Output the [X, Y] coordinate of the center of the cell containing the given text.  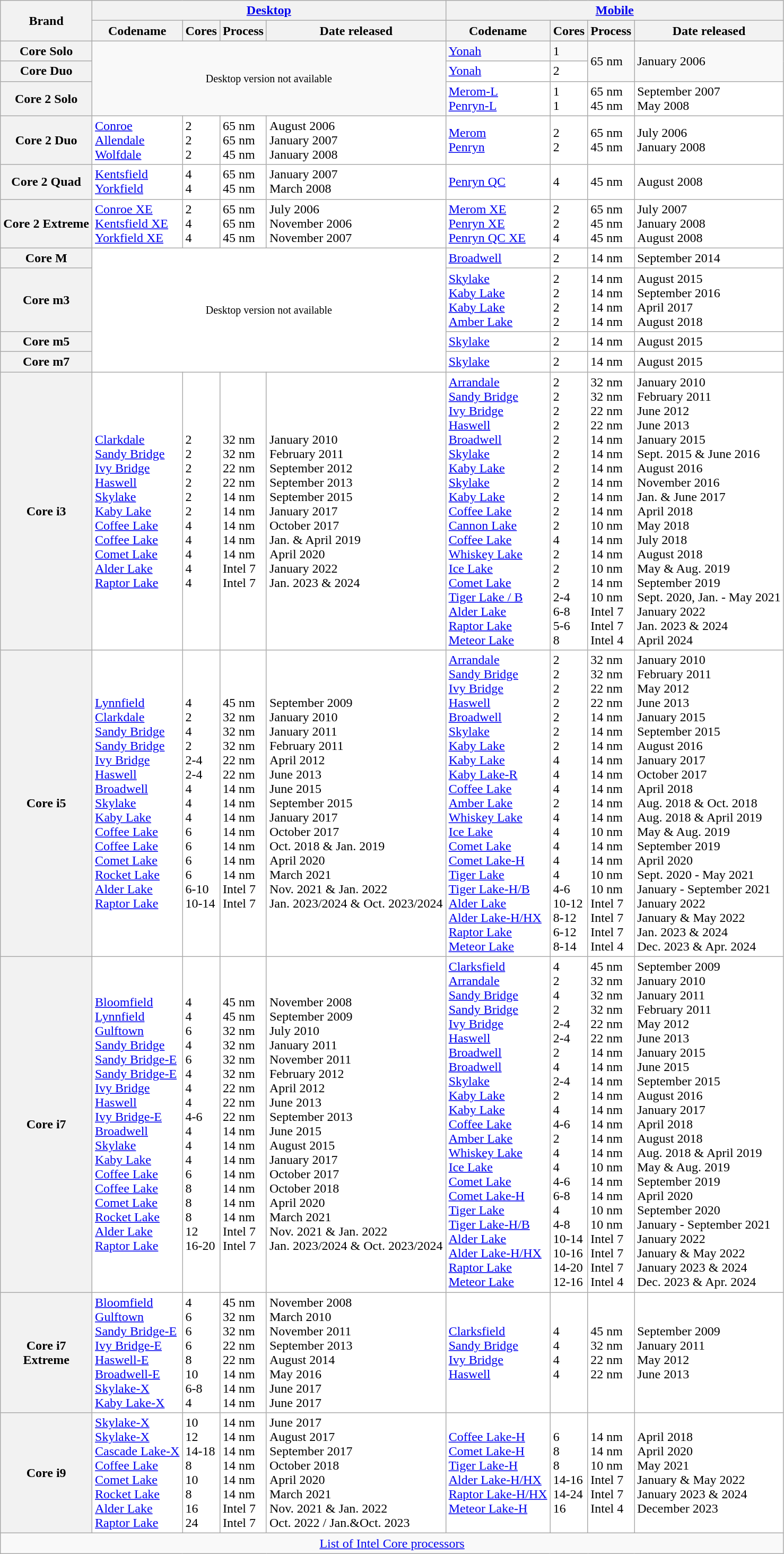
2222222222242222-46-85-68 [569, 511]
BloomfieldGulftownSandy Bridge-EIvy Bridge-EHaswell-EBroadwell-ESkylake-XKaby Lake-X [137, 1352]
65 nm [611, 61]
32 nm32 nm22 nm22 nm14 nm14 nm14 nm14 nm14 nm14 nm14 nm14 nm10 nm14 nm14 nm10 nm10 nmIntel 7Intel 7Intel 7Intel 4 [611, 804]
Merom-LPenryn-L [498, 99]
List of Intel Core processors [393, 1543]
Core Duo [47, 71]
November 2008March 2010November 2011September 2013August 2014May 2016June 2017June 2017 [356, 1352]
Core m7 [47, 361]
Core i7 [47, 1125]
45 nm45 nm32 nm32 nm32 nm32 nm22 nm22 nm22 nm14 nm14 nm14 nm14 nm14 nm14 nm14 nmIntel 7Intel 7 [243, 1125]
4 [569, 182]
22222244444 [202, 511]
Broadwell [498, 258]
Core 2 Duo [47, 140]
14 nm14 nm10 nmIntel 7Intel 7Intel 4 [611, 1473]
222 [202, 140]
46668106-84 [202, 1352]
August 2015September 2016April 2017August 2018 [709, 299]
ClarkdaleSandy BridgeIvy BridgeHaswellSkylakeKaby LakeCoffee LakeCoffee LakeComet LakeAlder LakeRaptor Lake [137, 511]
32 nm32 nm22 nm22 nm14 nm14 nm14 nm14 nm14 nm14 nm10 nm14 nm14 nm10 nm14 nm10 nmIntel 7Intel 7Intel 4 [611, 511]
45 nm32 nm32 nm32 nm22 nm22 nm14 nm14 nm14 nm14 nm14 nm14 nm14 nmIntel 7Intel 7 [243, 804]
Core M [47, 258]
45 nm32 nm32 nm32 nm22 nm22 nm14 nm14 nm14 nm14 nm14 nm14 nm14 nm14 nm10 nm14 nm14 nm10 nm10 nmIntel 7Intel 7Intel 7Intel 4 [611, 1125]
January 2007March 2008 [356, 182]
446464444-644468881216-20 [202, 1125]
244 [202, 223]
July 2006January 2008 [709, 140]
January 2006 [709, 61]
2222 [569, 299]
MeromPenryn [498, 140]
January 2010February 2011September 2012September 2013September 2015January 2017October 2017Jan. & April 2019April 2020January 2022Jan. 2023 & 2024 [356, 511]
April 2018April 2020May 2021January & May 2022January 2023 & 2024December 2023 [709, 1473]
Desktop [269, 11]
LynnfieldClarkdaleSandy BridgeSandy BridgeIvy BridgeHaswellBroadwellSkylakeKaby LakeCoffee LakeCoffee LakeComet LakeRocket LakeAlder LakeRaptor Lake [137, 804]
Brand [47, 21]
Penryn QC [498, 182]
4444 [569, 1352]
45 nm32 nm32 nm22 nm22 nm14 nm14 nm14 nm [243, 1352]
22222224442444444-610-128-126-128-14 [569, 804]
65 nm45 nm45 nm [611, 223]
June 2017August 2017September 2017October 2018April 2020March 2021Nov. 2021 & Jan. 2022Oct. 2022 / Jan.&Oct. 2023 [356, 1473]
Mobile [614, 11]
101214-1881081624 [202, 1473]
68814-1614-2416 [569, 1473]
July 2006November 2006November 2007 [356, 223]
July 2007January 2008August 2008 [709, 223]
Conroe XEKentsfield XEYorkfield XE [137, 223]
ConroeAllendaleWolfdale [137, 140]
Core i7Extreme [47, 1352]
42422-42-4242-4244-62444-66-844-810-1410-1614-2012-16 [569, 1125]
Core 2 Quad [47, 182]
224 [569, 223]
32 nm32 nm22 nm22 nm14 nm14 nm14 nm14 nm14 nmIntel 7Intel 7 [243, 511]
September 2009January 2011May 2012June 2013 [709, 1352]
Core 2 Extreme [47, 223]
Core m3 [47, 299]
Core m5 [47, 341]
August 2006January 2007January 2008 [356, 140]
1 [569, 51]
Core i3 [47, 511]
Core i5 [47, 804]
22 [569, 140]
11 [569, 99]
September 2014 [709, 258]
SkylakeKaby LakeKaby LakeAmber Lake [498, 299]
14 nm14 nm14 nm14 nm [611, 299]
42422-42-444466666-1010-14 [202, 804]
45 nm32 nm22 nm22 nm [611, 1352]
September 2007May 2008 [709, 99]
Skylake-XSkylake-XCascade Lake-XCoffee LakeComet LakeRocket LakeAlder Lake Raptor Lake [137, 1473]
45 nm [611, 182]
Merom XEPenryn XEPenryn QC XE [498, 223]
Core 2 Solo [47, 99]
14 nm14 nm14 nm14 nm14 nm14 nmIntel 7Intel 7 [243, 1473]
44 [202, 182]
KentsfieldYorkfield [137, 182]
Core Solo [47, 51]
Core i9 [47, 1473]
ClarksfieldSandy BridgeIvy BridgeHaswell [498, 1352]
Coffee Lake-HComet Lake-HTiger Lake-HAlder Lake-H/HXRaptor Lake-H/HXMeteor Lake-H [498, 1473]
August 2008 [709, 182]
